Scan for the cell matching the given text and deliver its [X, Y] coordinate at center. 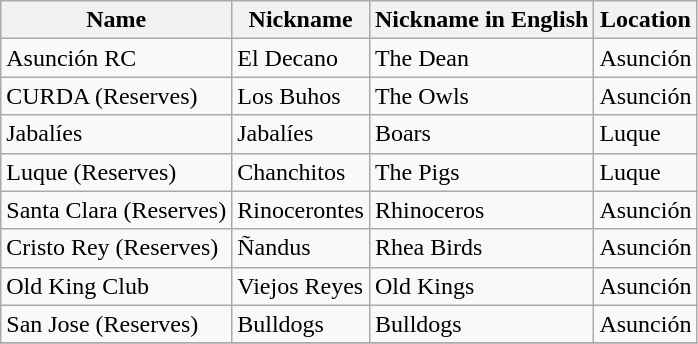
San Jose (Reserves) [116, 324]
Rinocerontes [301, 210]
Old Kings [481, 286]
Chanchitos [301, 172]
The Dean [481, 58]
Asunción RC [116, 58]
Rhea Birds [481, 248]
Name [116, 20]
Ñandus [301, 248]
Boars [481, 134]
Cristo Rey (Reserves) [116, 248]
The Owls [481, 96]
Nickname in English [481, 20]
Viejos Reyes [301, 286]
Nickname [301, 20]
El Decano [301, 58]
Los Buhos [301, 96]
Luque (Reserves) [116, 172]
Location [646, 20]
Old King Club [116, 286]
The Pigs [481, 172]
CURDA (Reserves) [116, 96]
Rhinoceros [481, 210]
Santa Clara (Reserves) [116, 210]
